Extract the [X, Y] coordinate from the center of the cell holding the provided text.  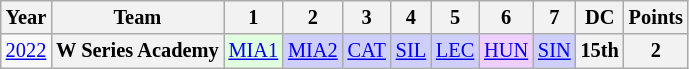
5 [455, 17]
W Series Academy [137, 51]
DC [600, 17]
6 [506, 17]
SIN [554, 51]
15th [600, 51]
Points [656, 17]
MIA1 [254, 51]
CAT [367, 51]
Year [26, 17]
1 [254, 17]
4 [411, 17]
MIA2 [313, 51]
SIL [411, 51]
LEC [455, 51]
3 [367, 17]
2022 [26, 51]
Team [137, 17]
HUN [506, 51]
7 [554, 17]
